From the cell containing the given text, extract its center point as [X, Y] coordinate. 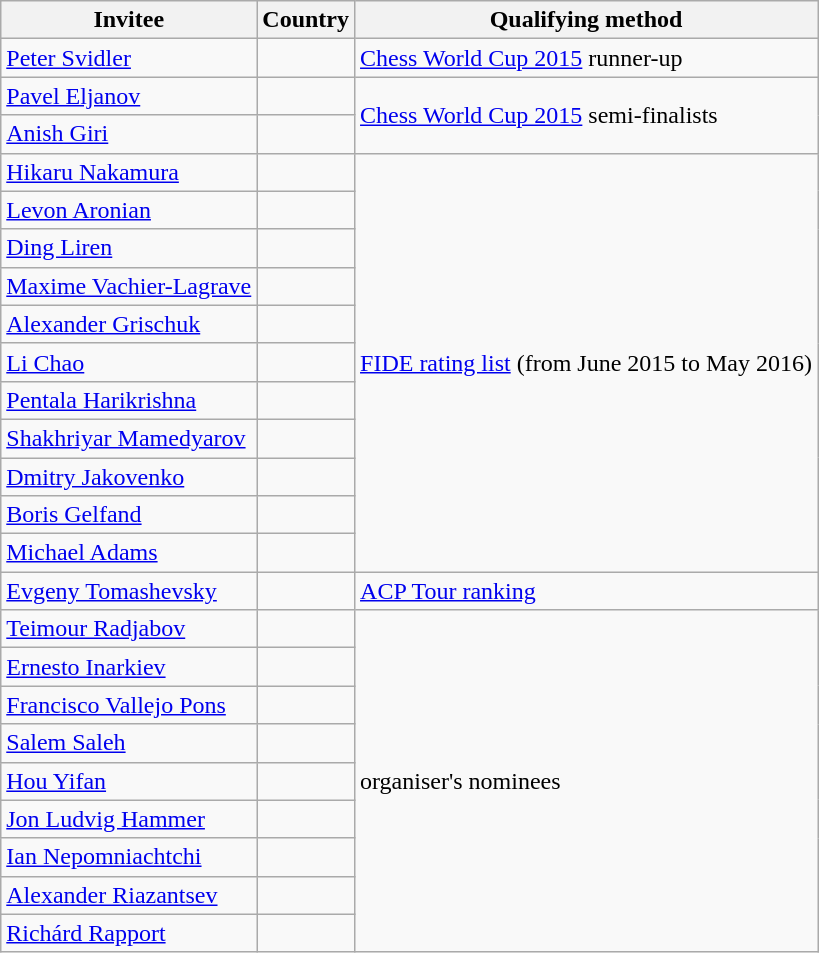
Maxime Vachier-Lagrave [129, 286]
Michael Adams [129, 553]
Li Chao [129, 362]
Dmitry Jakovenko [129, 477]
Levon Aronian [129, 210]
Invitee [129, 20]
Evgeny Tomashevsky [129, 591]
Jon Ludvig Hammer [129, 819]
Pavel Eljanov [129, 96]
Chess World Cup 2015 runner-up [586, 58]
Ding Liren [129, 248]
Hikaru Nakamura [129, 172]
FIDE rating list (from June 2015 to May 2016) [586, 362]
Alexander Riazantsev [129, 895]
Teimour Radjabov [129, 629]
Francisco Vallejo Pons [129, 705]
Qualifying method [586, 20]
Salem Saleh [129, 743]
Pentala Harikrishna [129, 400]
Chess World Cup 2015 semi-finalists [586, 115]
Boris Gelfand [129, 515]
Shakhriyar Mamedyarov [129, 438]
Ian Nepomniachtchi [129, 857]
Peter Svidler [129, 58]
ACP Tour ranking [586, 591]
Country [306, 20]
Richárd Rapport [129, 933]
Ernesto Inarkiev [129, 667]
organiser's nominees [586, 782]
Alexander Grischuk [129, 324]
Hou Yifan [129, 781]
Anish Giri [129, 134]
